Return (x, y) of the center of cell containing provided text 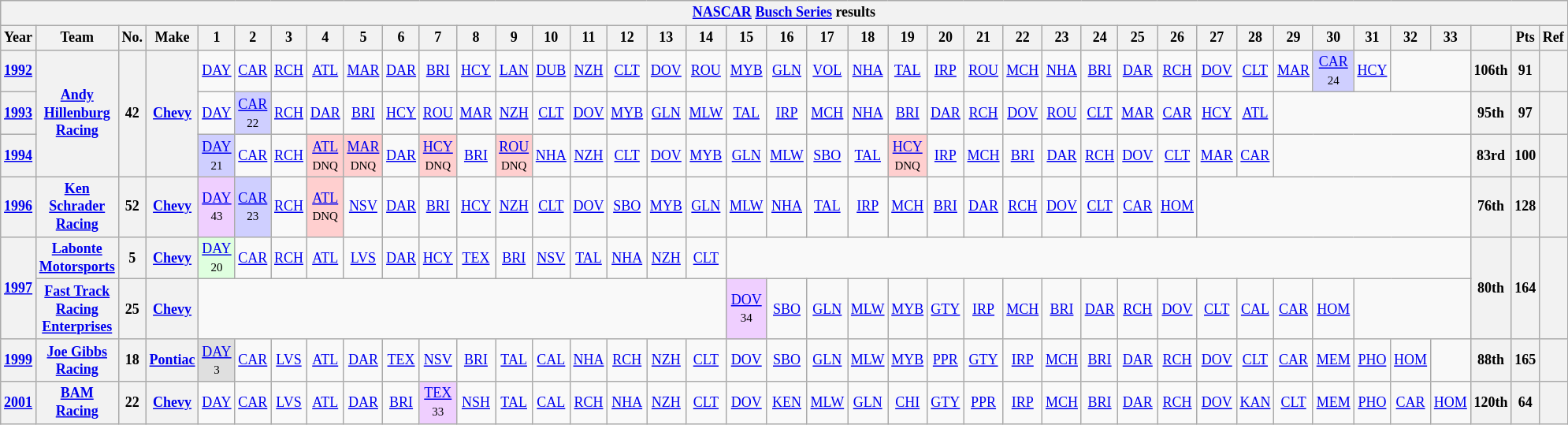
8 (476, 38)
30 (1333, 38)
83rd (1491, 155)
29 (1294, 38)
128 (1525, 207)
DAY21 (217, 155)
TEX33 (438, 403)
4 (325, 38)
64 (1525, 403)
16 (786, 38)
DAY20 (217, 258)
24 (1100, 38)
120th (1491, 403)
14 (706, 38)
Make (172, 38)
164 (1525, 288)
28 (1255, 38)
CAR23 (253, 207)
MARDNQ (363, 155)
21 (983, 38)
KAN (1255, 403)
12 (627, 38)
88th (1491, 360)
Ken Schrader Racing (77, 207)
20 (946, 38)
DUB (551, 71)
17 (827, 38)
10 (551, 38)
Ref (1554, 38)
NSH (476, 403)
42 (132, 114)
Joe Gibbs Racing (77, 360)
97 (1525, 114)
95th (1491, 114)
2001 (19, 403)
ROUDNQ (514, 155)
Team (77, 38)
CAR22 (253, 114)
19 (908, 38)
1996 (19, 207)
KEN (786, 403)
Fast Track Racing Enterprises (77, 309)
3 (289, 38)
106th (1491, 71)
80th (1491, 288)
DOV34 (747, 309)
9 (514, 38)
13 (667, 38)
1994 (19, 155)
2 (253, 38)
1999 (19, 360)
23 (1062, 38)
1993 (19, 114)
VOL (827, 71)
100 (1525, 155)
1992 (19, 71)
DAY3 (217, 360)
52 (132, 207)
Andy Hillenburg Racing (77, 114)
DAY43 (217, 207)
91 (1525, 71)
7 (438, 38)
No. (132, 38)
NASCAR Busch Series results (784, 13)
11 (589, 38)
Pts (1525, 38)
1 (217, 38)
32 (1410, 38)
33 (1450, 38)
26 (1177, 38)
27 (1217, 38)
6 (402, 38)
1997 (19, 288)
CHI (908, 403)
31 (1373, 38)
Year (19, 38)
165 (1525, 360)
Labonte Motorsports (77, 258)
BAM Racing (77, 403)
Pontiac (172, 360)
15 (747, 38)
CAR24 (1333, 71)
LAN (514, 71)
76th (1491, 207)
